For the text-containing cell, return its midpoint in [x, y] coordinate format. 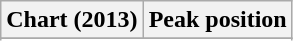
Peak position [218, 20]
Chart (2013) [72, 20]
